Search for the cell housing the specified text and yield its [X, Y] center coordinate. 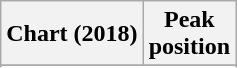
Peakposition [189, 34]
Chart (2018) [72, 34]
